Return the (x, y) coordinate for the center point of the cell that contains the specified text.  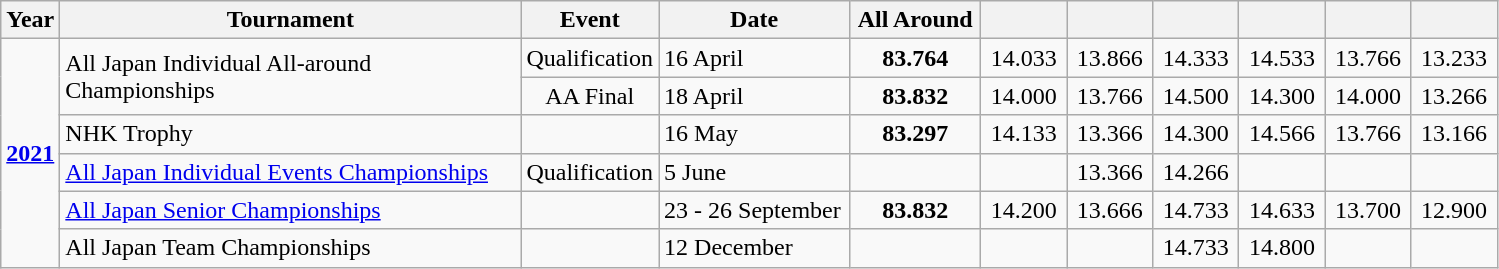
83.297 (916, 134)
Date (754, 20)
All Japan Team Championships (290, 248)
18 April (754, 96)
All Japan Senior Championships (290, 210)
14.500 (1196, 96)
13.166 (1454, 134)
14.133 (1024, 134)
All Japan Individual Events Championships (290, 172)
14.033 (1024, 58)
14.333 (1196, 58)
2021 (30, 153)
23 - 26 September (754, 210)
NHK Trophy (290, 134)
14.800 (1282, 248)
16 April (754, 58)
14.566 (1282, 134)
13.666 (1110, 210)
16 May (754, 134)
5 June (754, 172)
Tournament (290, 20)
14.633 (1282, 210)
13.700 (1368, 210)
All Around (916, 20)
Event (590, 20)
13.866 (1110, 58)
83.764 (916, 58)
13.233 (1454, 58)
14.200 (1024, 210)
Year (30, 20)
13.266 (1454, 96)
AA Final (590, 96)
14.266 (1196, 172)
14.533 (1282, 58)
All Japan Individual All-around Championships (290, 77)
12 December (754, 248)
12.900 (1454, 210)
